For the text-containing cell, return its midpoint in [X, Y] coordinate format. 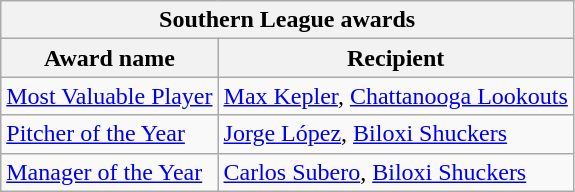
Pitcher of the Year [110, 134]
Most Valuable Player [110, 96]
Award name [110, 58]
Southern League awards [288, 20]
Recipient [396, 58]
Max Kepler, Chattanooga Lookouts [396, 96]
Jorge López, Biloxi Shuckers [396, 134]
Carlos Subero, Biloxi Shuckers [396, 172]
Manager of the Year [110, 172]
